Locate the cell with the specified text and output its (x, y) center coordinate. 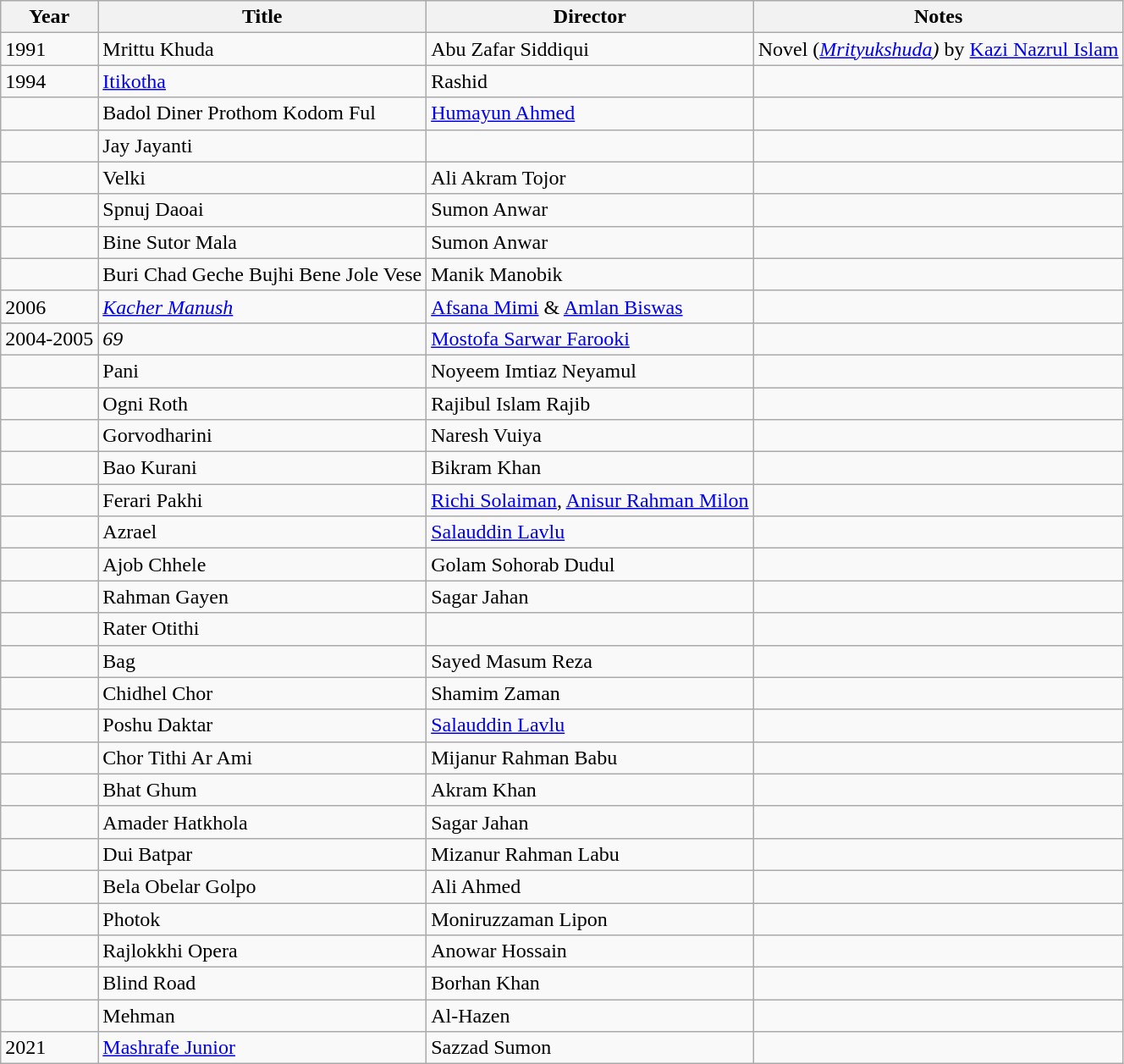
Abu Zafar Siddiqui (590, 49)
Ajob Chhele (262, 565)
Humayun Ahmed (590, 113)
Mostofa Sarwar Farooki (590, 339)
Rashid (590, 81)
Ferari Pakhi (262, 500)
Ogni Roth (262, 404)
Rajlokkhi Opera (262, 951)
Velki (262, 178)
Poshu Daktar (262, 725)
Pani (262, 371)
Kacher Manush (262, 306)
Bao Kurani (262, 468)
Notes (938, 17)
Ali Ahmed (590, 886)
Rahman Gayen (262, 597)
1991 (49, 49)
Golam Sohorab Dudul (590, 565)
Badol Diner Prothom Kodom Ful (262, 113)
Mashrafe Junior (262, 1048)
69 (262, 339)
Jay Jayanti (262, 146)
Manik Manobik (590, 274)
Buri Chad Geche Bujhi Bene Jole Vese (262, 274)
Itikotha (262, 81)
Azrael (262, 532)
Akram Khan (590, 790)
Chor Tithi Ar Ami (262, 758)
Moniruzzaman Lipon (590, 918)
Afsana Mimi & Amlan Biswas (590, 306)
Rater Otithi (262, 629)
Rajibul Islam Rajib (590, 404)
Ali Akram Tojor (590, 178)
1994 (49, 81)
Photok (262, 918)
Noyeem Imtiaz Neyamul (590, 371)
Novel (Mrityukshuda) by Kazi Nazrul Islam (938, 49)
Gorvodharini (262, 436)
2006 (49, 306)
Chidhel Chor (262, 693)
Bela Obelar Golpo (262, 886)
Richi Solaiman, Anisur Rahman Milon (590, 500)
Al-Hazen (590, 1016)
Bikram Khan (590, 468)
Mehman (262, 1016)
Spnuj Daoai (262, 210)
Naresh Vuiya (590, 436)
2021 (49, 1048)
Amader Hatkhola (262, 822)
Anowar Hossain (590, 951)
Mrittu Khuda (262, 49)
Mizanur Rahman Labu (590, 854)
Bine Sutor Mala (262, 242)
Bag (262, 661)
Sayed Masum Reza (590, 661)
Title (262, 17)
Borhan Khan (590, 984)
Blind Road (262, 984)
Year (49, 17)
Mijanur Rahman Babu (590, 758)
Bhat Ghum (262, 790)
Shamim Zaman (590, 693)
2004-2005 (49, 339)
Sazzad Sumon (590, 1048)
Dui Batpar (262, 854)
Director (590, 17)
